Output the (x, y) coordinate of the center of the cell containing the given text.  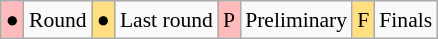
Round (58, 20)
Last round (166, 20)
F (363, 20)
Finals (406, 20)
Preliminary (296, 20)
P (229, 20)
